Return the [x, y] coordinate for the center point of the cell that contains the specified text.  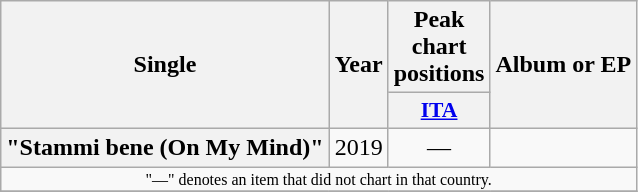
2019 [358, 147]
Year [358, 65]
ITA [439, 111]
"Stammi bene (On My Mind)" [165, 147]
— [439, 147]
Album or EP [564, 65]
Single [165, 65]
Peak chart positions [439, 47]
"—" denotes an item that did not chart in that country. [319, 178]
